Output the (x, y) coordinate of the center of the cell containing the given text.  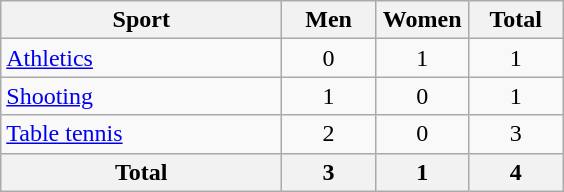
4 (516, 172)
2 (329, 134)
Table tennis (142, 134)
Men (329, 20)
Women (422, 20)
Athletics (142, 58)
Sport (142, 20)
Shooting (142, 96)
